Return [x, y] of the center of cell containing provided text 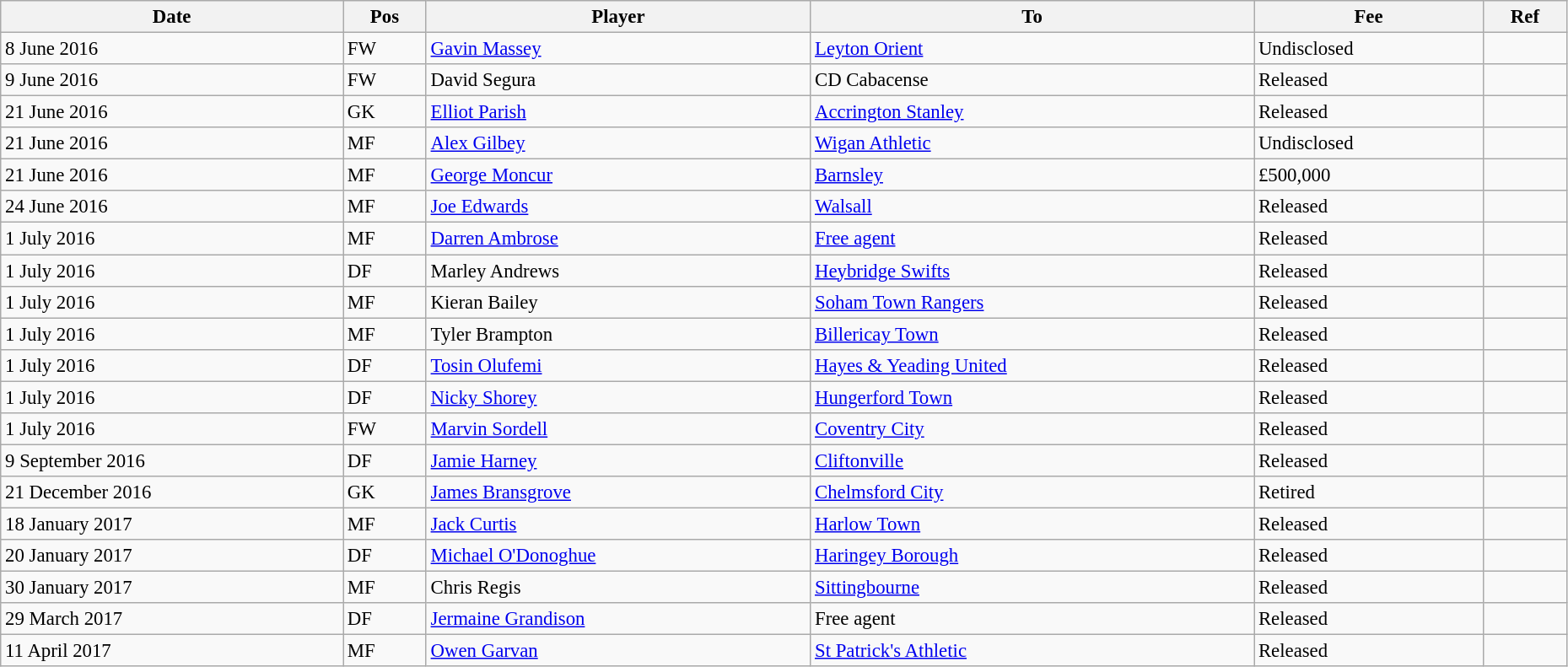
James Bransgrove [617, 492]
Hayes & Yeading United [1032, 365]
Soham Town Rangers [1032, 302]
Hungerford Town [1032, 397]
9 September 2016 [172, 460]
11 April 2017 [172, 651]
Marley Andrews [617, 271]
Michael O'Donoghue [617, 556]
Pos [385, 17]
St Patrick's Athletic [1032, 651]
20 January 2017 [172, 556]
Owen Garvan [617, 651]
Jack Curtis [617, 524]
Cliftonville [1032, 460]
Ref [1525, 17]
David Segura [617, 80]
Gavin Massey [617, 49]
Harlow Town [1032, 524]
21 December 2016 [172, 492]
Kieran Bailey [617, 302]
Joe Edwards [617, 207]
Tyler Brampton [617, 334]
Darren Ambrose [617, 239]
Marvin Sordell [617, 429]
Jermaine Grandison [617, 619]
Retired [1369, 492]
Coventry City [1032, 429]
£500,000 [1369, 175]
Accrington Stanley [1032, 112]
Player [617, 17]
CD Cabacense [1032, 80]
Elliot Parish [617, 112]
Alex Gilbey [617, 143]
Tosin Olufemi [617, 365]
Heybridge Swifts [1032, 271]
29 March 2017 [172, 619]
9 June 2016 [172, 80]
Nicky Shorey [617, 397]
Haringey Borough [1032, 556]
Billericay Town [1032, 334]
Fee [1369, 17]
Walsall [1032, 207]
Wigan Athletic [1032, 143]
Barnsley [1032, 175]
Chris Regis [617, 588]
Jamie Harney [617, 460]
24 June 2016 [172, 207]
Leyton Orient [1032, 49]
George Moncur [617, 175]
Chelmsford City [1032, 492]
Sittingbourne [1032, 588]
Date [172, 17]
30 January 2017 [172, 588]
8 June 2016 [172, 49]
18 January 2017 [172, 524]
To [1032, 17]
